Capture the cell that displays the provided text and extract its [X, Y] central coordinate. 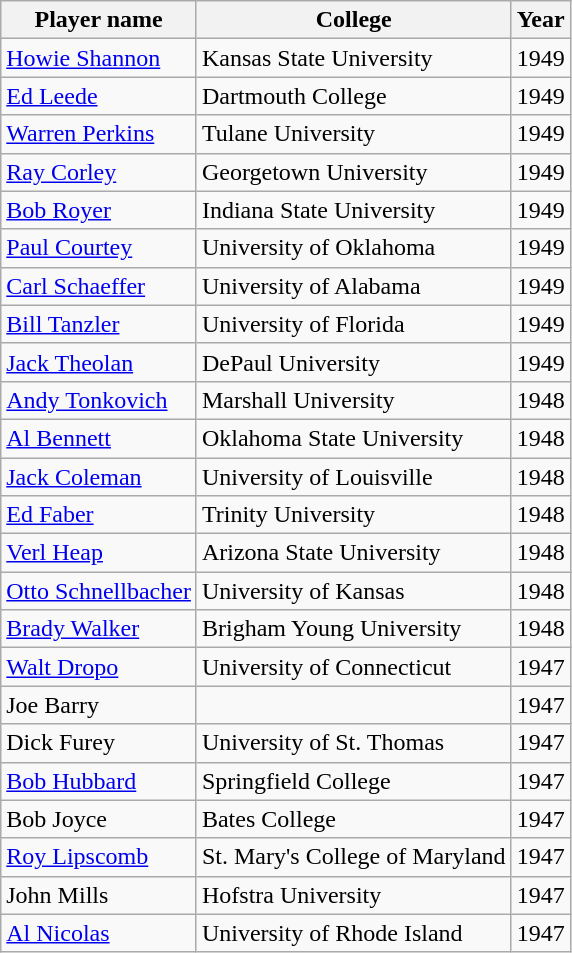
Roy Lipscomb [99, 857]
Marshall University [354, 400]
Paul Courtey [99, 248]
Brady Walker [99, 629]
Otto Schnellbacher [99, 591]
Kansas State University [354, 58]
St. Mary's College of Maryland [354, 857]
Bob Joyce [99, 819]
Howie Shannon [99, 58]
DePaul University [354, 362]
Tulane University [354, 134]
Indiana State University [354, 210]
Bill Tanzler [99, 324]
Bob Hubbard [99, 781]
University of Rhode Island [354, 933]
Oklahoma State University [354, 438]
Jack Theolan [99, 362]
Joe Barry [99, 705]
Bates College [354, 819]
Dick Furey [99, 743]
University of Kansas [354, 591]
University of Florida [354, 324]
Arizona State University [354, 553]
Georgetown University [354, 172]
Springfield College [354, 781]
Trinity University [354, 515]
Carl Schaeffer [99, 286]
Ray Corley [99, 172]
Verl Heap [99, 553]
John Mills [99, 895]
Bob Royer [99, 210]
University of Oklahoma [354, 248]
University of Connecticut [354, 667]
Jack Coleman [99, 477]
University of Alabama [354, 286]
Al Bennett [99, 438]
Al Nicolas [99, 933]
Walt Dropo [99, 667]
Ed Faber [99, 515]
Warren Perkins [99, 134]
Brigham Young University [354, 629]
Year [540, 20]
University of Louisville [354, 477]
University of St. Thomas [354, 743]
Dartmouth College [354, 96]
Ed Leede [99, 96]
College [354, 20]
Andy Tonkovich [99, 400]
Hofstra University [354, 895]
Player name [99, 20]
